Search for the cell housing the specified text and yield its (x, y) center coordinate. 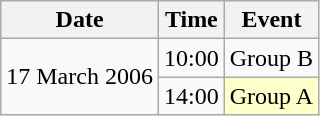
Date (80, 20)
Event (271, 20)
Group B (271, 58)
Time (191, 20)
17 March 2006 (80, 77)
Group A (271, 96)
10:00 (191, 58)
14:00 (191, 96)
